Extract the [x, y] coordinate from the center of the cell holding the provided text.  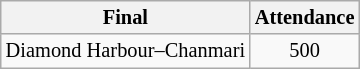
Final [126, 17]
500 [304, 51]
Attendance [304, 17]
Diamond Harbour–Chanmari [126, 51]
